Output the (X, Y) coordinate of the center of the cell containing the given text.  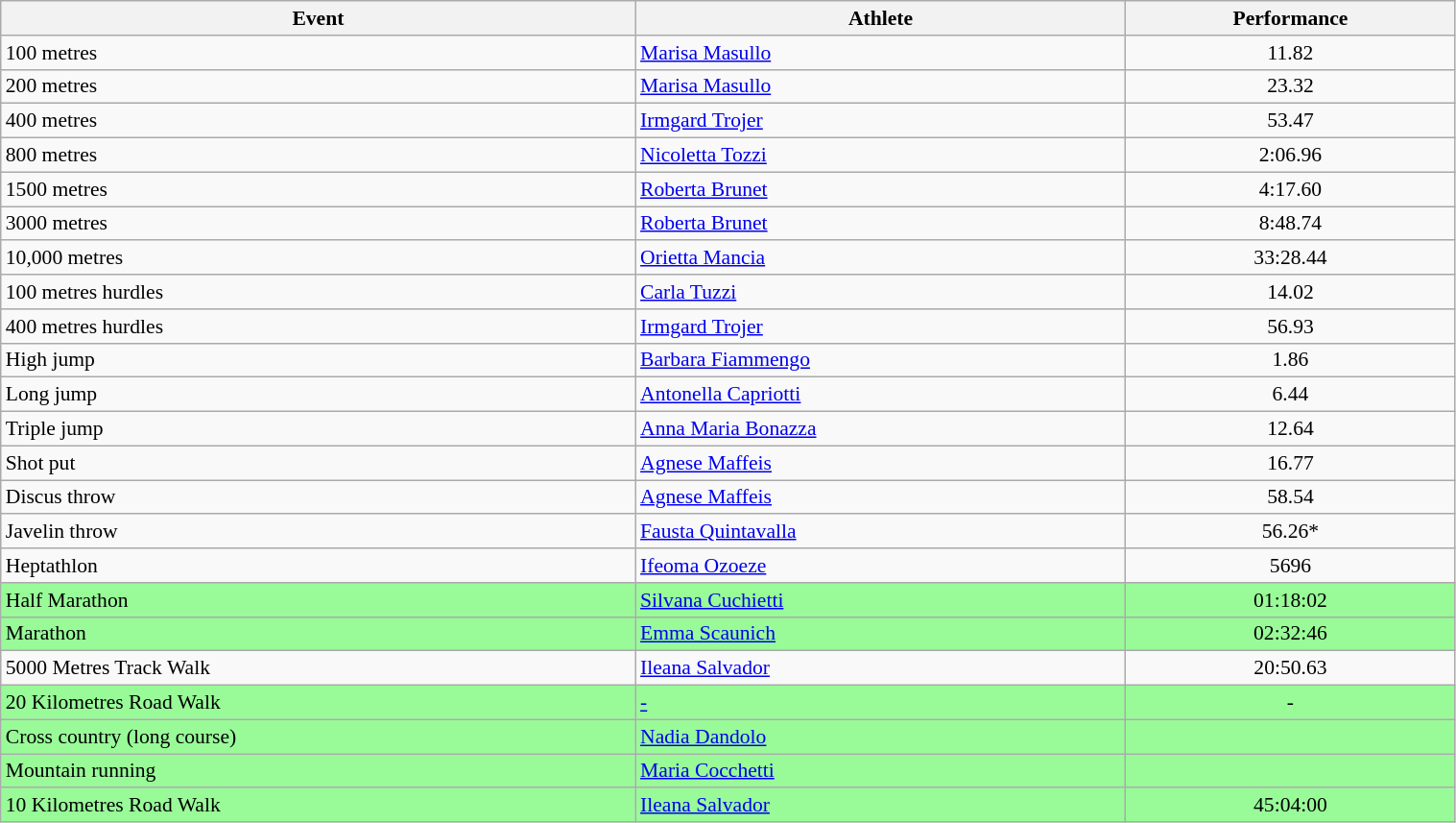
Fausta Quintavalla (881, 532)
56.93 (1290, 327)
14.02 (1290, 292)
Performance (1290, 18)
4:17.60 (1290, 189)
20:50.63 (1290, 668)
100 metres hurdles (319, 292)
8:48.74 (1290, 224)
23.32 (1290, 86)
33:28.44 (1290, 258)
5000 Metres Track Walk (319, 668)
Barbara Fiammengo (881, 360)
Emma Scaunich (881, 634)
Nadia Dandolo (881, 737)
16.77 (1290, 463)
Mountain running (319, 771)
Heptathlon (319, 566)
12.64 (1290, 429)
58.54 (1290, 497)
Carla Tuzzi (881, 292)
2:06.96 (1290, 156)
Silvana Cuchietti (881, 600)
10,000 metres (319, 258)
Maria Cocchetti (881, 771)
Marathon (319, 634)
Discus throw (319, 497)
100 metres (319, 53)
High jump (319, 360)
53.47 (1290, 121)
Triple jump (319, 429)
Long jump (319, 395)
Javelin throw (319, 532)
20 Kilometres Road Walk (319, 703)
200 metres (319, 86)
Antonella Capriotti (881, 395)
10 Kilometres Road Walk (319, 806)
02:32:46 (1290, 634)
Event (319, 18)
Orietta Mancia (881, 258)
1.86 (1290, 360)
Anna Maria Bonazza (881, 429)
400 metres hurdles (319, 327)
5696 (1290, 566)
1500 metres (319, 189)
45:04:00 (1290, 806)
11.82 (1290, 53)
Nicoletta Tozzi (881, 156)
Ifeoma Ozoeze (881, 566)
800 metres (319, 156)
Cross country (long course) (319, 737)
Half Marathon (319, 600)
400 metres (319, 121)
3000 metres (319, 224)
Shot put (319, 463)
6.44 (1290, 395)
01:18:02 (1290, 600)
Athlete (881, 18)
56.26* (1290, 532)
